For the text-containing cell, return its midpoint in (X, Y) coordinate format. 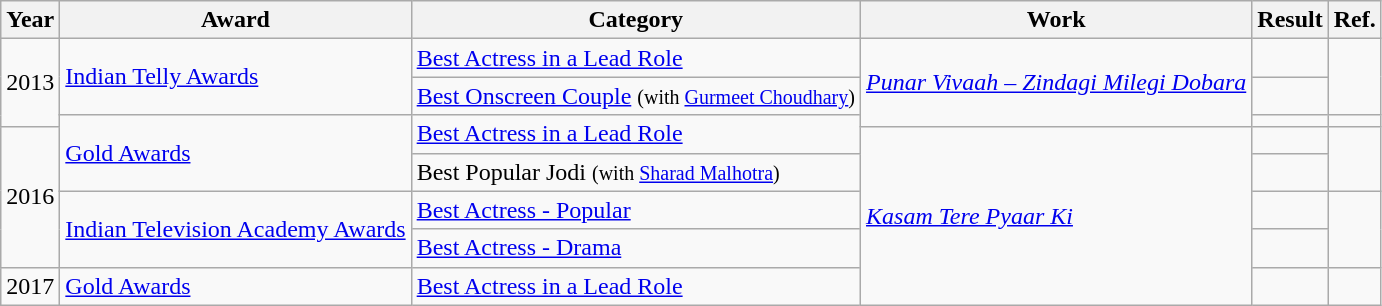
2013 (30, 82)
Ref. (1354, 20)
Best Actress - Popular (636, 210)
Indian Television Academy Awards (236, 229)
Category (636, 20)
2017 (30, 286)
2016 (30, 196)
Award (236, 20)
Indian Telly Awards (236, 77)
Year (30, 20)
Work (1056, 20)
Punar Vivaah – Zindagi Milegi Dobara (1056, 82)
Best Popular Jodi (with Sharad Malhotra) (636, 172)
Result (1290, 20)
Best Onscreen Couple (with Gurmeet Choudhary) (636, 96)
Best Actress - Drama (636, 248)
Kasam Tere Pyaar Ki (1056, 216)
